For the text-containing cell, return its midpoint in [x, y] coordinate format. 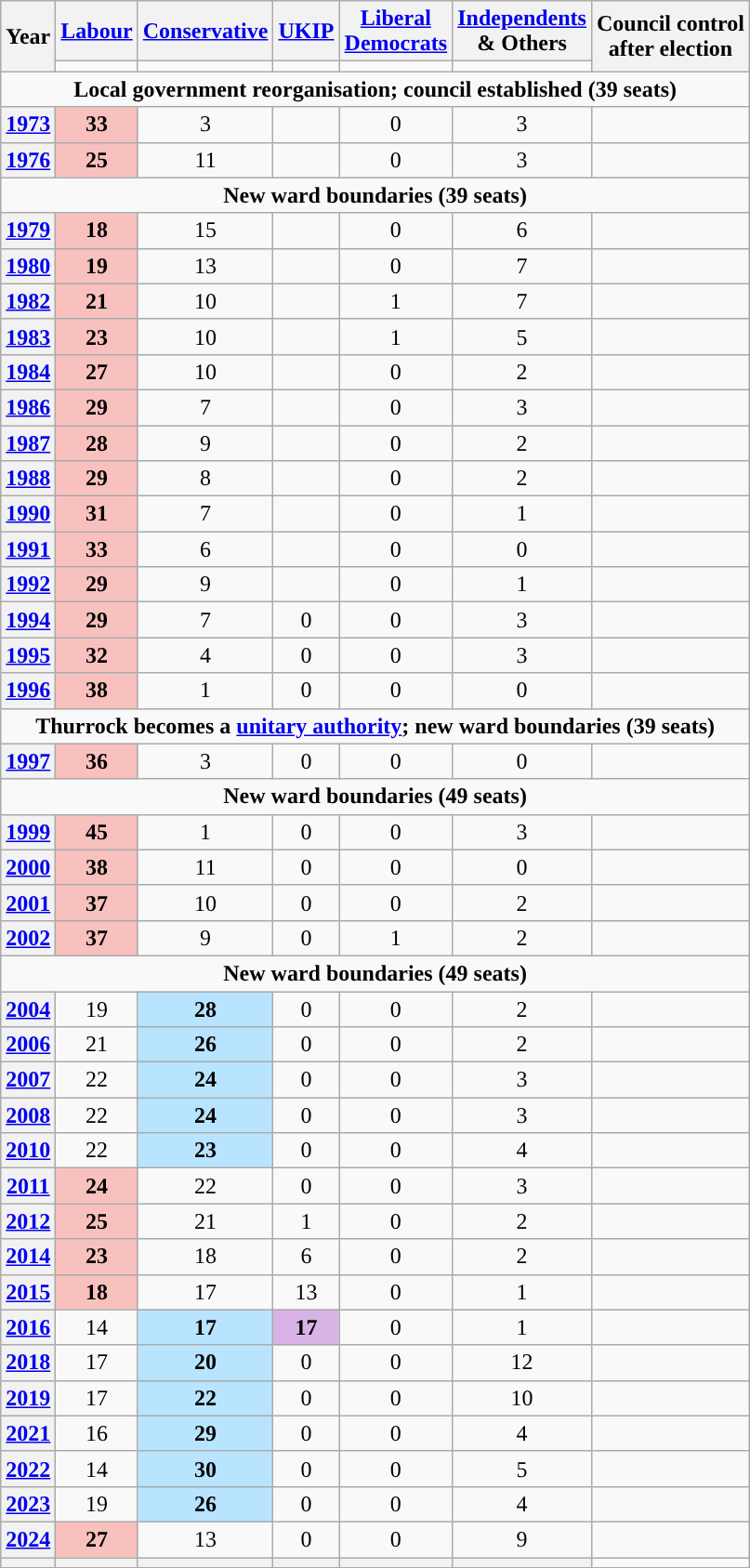
1973 [28, 125]
1991 [28, 549]
2014 [28, 1257]
2022 [28, 1469]
15 [205, 231]
30 [205, 1469]
Conservative [205, 32]
Year [28, 36]
Independents& Others [522, 32]
UKIP [307, 32]
1976 [28, 160]
1999 [28, 832]
1987 [28, 443]
2002 [28, 938]
1990 [28, 514]
45 [97, 832]
1996 [28, 691]
8 [205, 479]
20 [205, 1363]
2001 [28, 903]
2021 [28, 1433]
New ward boundaries (39 seats) [375, 195]
2004 [28, 1008]
1988 [28, 479]
31 [97, 514]
2019 [28, 1398]
2015 [28, 1292]
2011 [28, 1186]
2008 [28, 1115]
36 [97, 761]
1979 [28, 231]
1982 [28, 301]
16 [97, 1433]
2007 [28, 1080]
2006 [28, 1045]
2024 [28, 1539]
12 [522, 1363]
2018 [28, 1363]
1986 [28, 407]
1983 [28, 336]
Thurrock becomes a unitary authority; new ward boundaries (39 seats) [375, 726]
2012 [28, 1221]
Liberal Democrats [396, 32]
Labour [97, 32]
1984 [28, 372]
2010 [28, 1151]
1997 [28, 761]
Council controlafter election [670, 36]
1992 [28, 585]
1994 [28, 620]
1995 [28, 655]
2023 [28, 1504]
2000 [28, 867]
32 [97, 655]
2016 [28, 1327]
1980 [28, 266]
Local government reorganisation; council established (39 seats) [375, 89]
